Detect which cell encompasses the target text, then output its [X, Y] center coordinate. 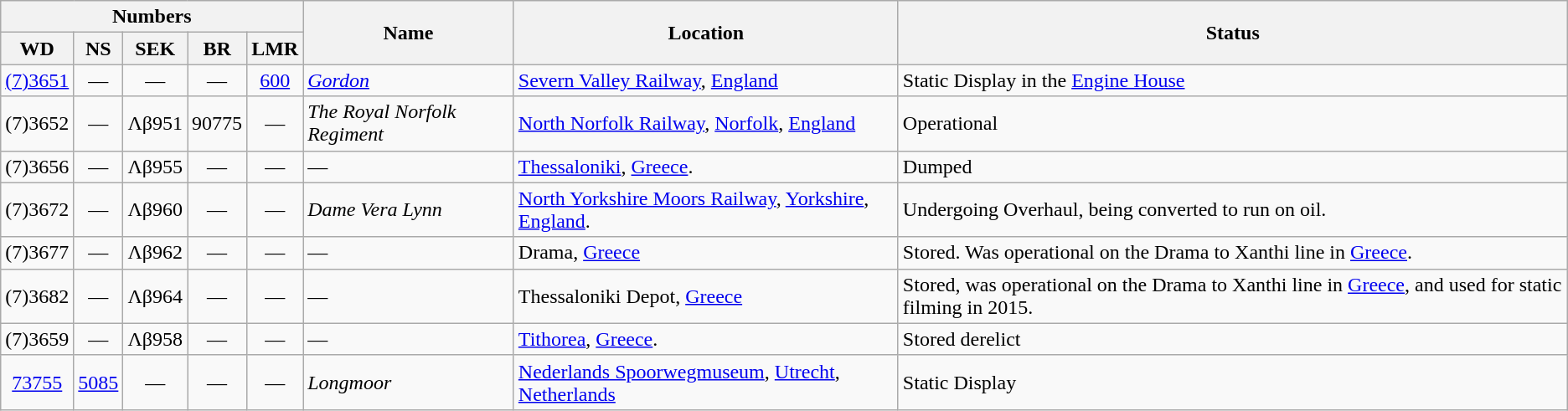
(7)3652 [37, 124]
Static Display [1233, 382]
NS [99, 49]
WD [37, 49]
Longmoor [409, 382]
(7)3659 [37, 339]
Tithorea, Greece. [705, 339]
Stored derelict [1233, 339]
North Norfolk Railway, Norfolk, England [705, 124]
The Royal Norfolk Regiment [409, 124]
Λβ960 [156, 209]
Nederlands Spoorwegmuseum, Utrecht, Netherlands [705, 382]
BR [218, 49]
(7)3682 [37, 296]
90775 [218, 124]
Severn Valley Railway, England [705, 80]
Dumped [1233, 167]
Λβ958 [156, 339]
North Yorkshire Moors Railway, Yorkshire, England. [705, 209]
Thessaloniki Depot, Greece [705, 296]
Gordon [409, 80]
Drama, Greece [705, 253]
(7)3677 [37, 253]
Thessaloniki, Greece. [705, 167]
SEK [156, 49]
Operational [1233, 124]
Numbers [152, 17]
600 [275, 80]
Undergoing Overhaul, being converted to run on oil. [1233, 209]
73755 [37, 382]
Name [409, 33]
Stored, was operational on the Drama to Xanthi line in Greece, and used for static filming in 2015. [1233, 296]
Location [705, 33]
Λβ951 [156, 124]
Stored. Was operational on the Drama to Xanthi line in Greece. [1233, 253]
(7)3672 [37, 209]
5085 [99, 382]
Dame Vera Lynn [409, 209]
Λβ964 [156, 296]
Λβ962 [156, 253]
Λβ955 [156, 167]
Static Display in the Engine House [1233, 80]
Status [1233, 33]
(7)3651 [37, 80]
(7)3656 [37, 167]
LMR [275, 49]
